Return (x, y) of the center of cell containing provided text 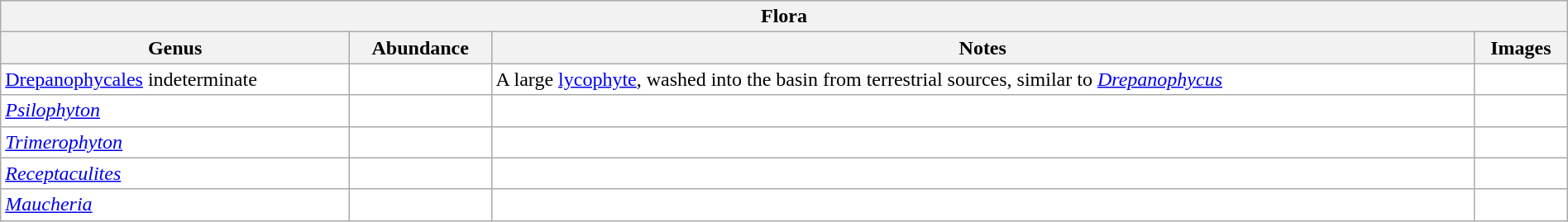
Receptaculites (175, 173)
A large lycophyte, washed into the basin from terrestrial sources, similar to Drepanophycus (982, 79)
Trimerophyton (175, 142)
Flora (784, 17)
Psilophyton (175, 111)
Drepanophycales indeterminate (175, 79)
Abundance (420, 48)
Notes (982, 48)
Images (1520, 48)
Genus (175, 48)
Maucheria (175, 205)
